Pinpoint the cell where the given text exists, returning its (x, y) midpoint coordinate. 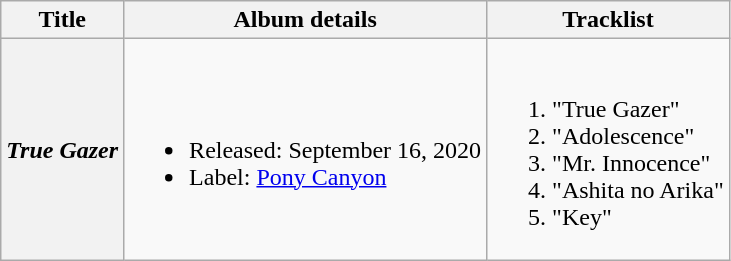
Album details (306, 20)
Released: September 16, 2020Label: Pony Canyon (306, 150)
Title (62, 20)
Tracklist (608, 20)
"True Gazer""Adolescence""Mr. Innocence""Ashita no Arika""Key" (608, 150)
True Gazer (62, 150)
